Determine the [x, y] coordinate at the center of the cell enclosing the given text.  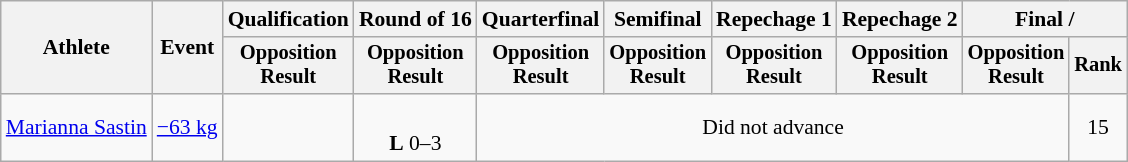
Repechage 2 [900, 19]
Round of 16 [416, 19]
15 [1098, 128]
Did not advance [773, 128]
Semifinal [658, 19]
−63 kg [188, 128]
Final / [1045, 19]
Athlete [76, 48]
Marianna Sastin [76, 128]
Repechage 1 [774, 19]
Quarterfinal [541, 19]
Event [188, 48]
Qualification [288, 19]
L 0–3 [416, 128]
Rank [1098, 66]
